Provide the [x, y] coordinate of the cell's center where the given text is located.  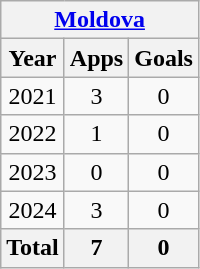
7 [96, 248]
Moldova [100, 20]
Goals [164, 58]
Total [33, 248]
2024 [33, 210]
1 [96, 134]
2022 [33, 134]
2023 [33, 172]
2021 [33, 96]
Year [33, 58]
Apps [96, 58]
